For the text-containing cell, return its midpoint in [x, y] coordinate format. 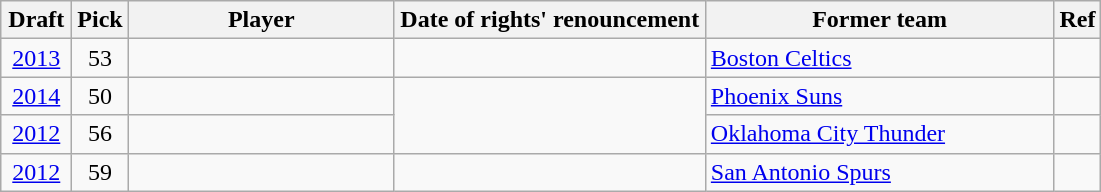
Phoenix Suns [880, 96]
2013 [36, 58]
Player [261, 20]
2014 [36, 96]
Former team [880, 20]
53 [100, 58]
50 [100, 96]
Draft [36, 20]
59 [100, 172]
Date of rights' renouncement [550, 20]
San Antonio Spurs [880, 172]
Oklahoma City Thunder [880, 134]
Pick [100, 20]
Ref [1078, 20]
56 [100, 134]
Boston Celtics [880, 58]
